Capture the cell that displays the provided text and extract its (x, y) central coordinate. 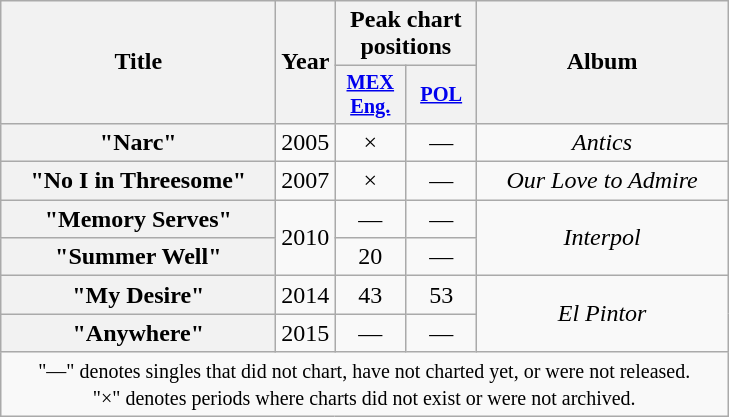
43 (370, 295)
"No I in Threesome" (138, 181)
"Narc" (138, 142)
POL (442, 95)
Year (306, 62)
2010 (306, 238)
"My Desire" (138, 295)
El Pintor (602, 314)
"Memory Serves" (138, 219)
MEXEng. (370, 95)
53 (442, 295)
Peak chart positions (406, 34)
2014 (306, 295)
Our Love to Admire (602, 181)
"Anywhere" (138, 333)
2005 (306, 142)
2007 (306, 181)
20 (370, 257)
Interpol (602, 238)
"Summer Well" (138, 257)
Antics (602, 142)
Album (602, 62)
Title (138, 62)
2015 (306, 333)
